Identify which cell holds the provided text, then report its (X, Y) central coordinate. 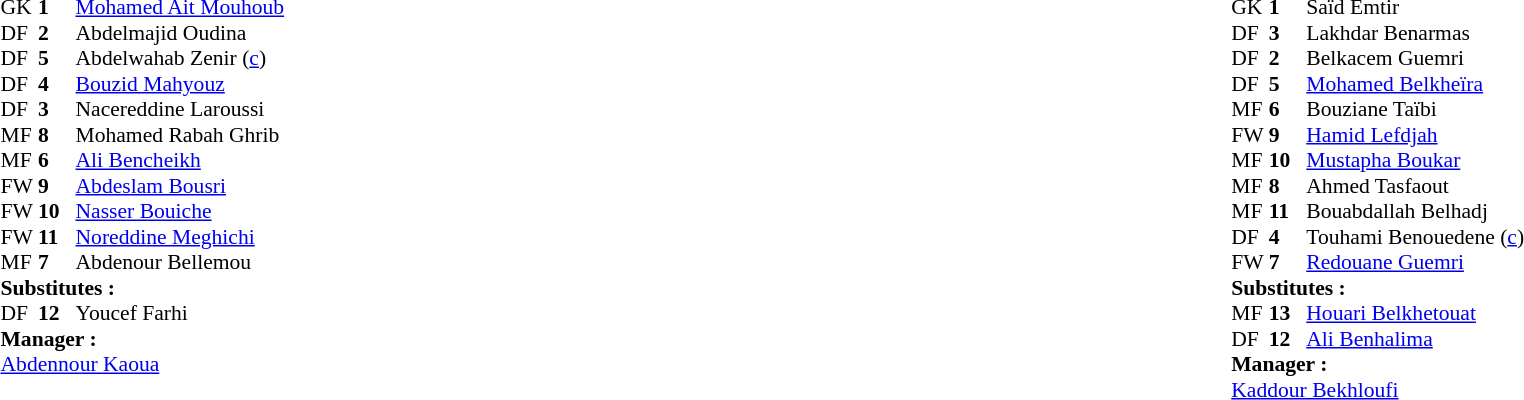
Substitutes : (188, 288)
Abdenour Bellemou (226, 263)
Abdelwahab Zenir (c) (226, 59)
Abdeslam Bousri (226, 186)
13 (1288, 313)
Abdennour Kaoua (188, 365)
Youcef Farhi (226, 313)
Manager : (188, 339)
Nasser Bouiche (226, 211)
Ali Bencheikh (226, 161)
Nacereddine Laroussi (226, 109)
Abdelmajid Oudina (226, 33)
Noreddine Meghichi (226, 237)
Mohamed Rabah Ghrib (226, 135)
Bouzid Mahyouz (226, 84)
